Find where the given text appears and provide that cell's center as [x, y] coordinate. 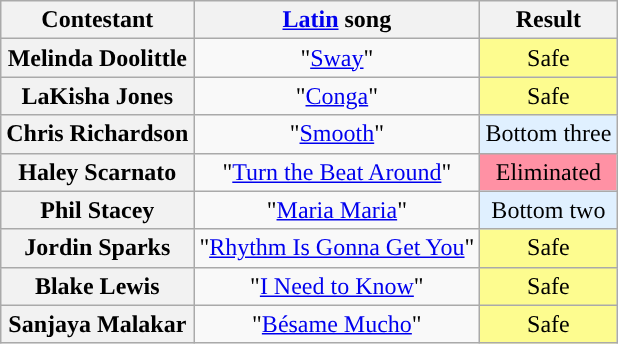
Jordin Sparks [98, 248]
Blake Lewis [98, 286]
Contestant [98, 20]
Latin song [337, 20]
Bottom two [548, 210]
LaKisha Jones [98, 96]
Melinda Doolittle [98, 58]
Haley Scarnato [98, 172]
"Maria Maria" [337, 210]
Result [548, 20]
"Turn the Beat Around" [337, 172]
Bottom three [548, 134]
Sanjaya Malakar [98, 324]
"Bésame Mucho" [337, 324]
"Smooth" [337, 134]
"Sway" [337, 58]
"I Need to Know" [337, 286]
"Rhythm Is Gonna Get You" [337, 248]
Chris Richardson [98, 134]
Eliminated [548, 172]
Phil Stacey [98, 210]
"Conga" [337, 96]
